Find where the given text appears and provide that cell's center as (x, y) coordinate. 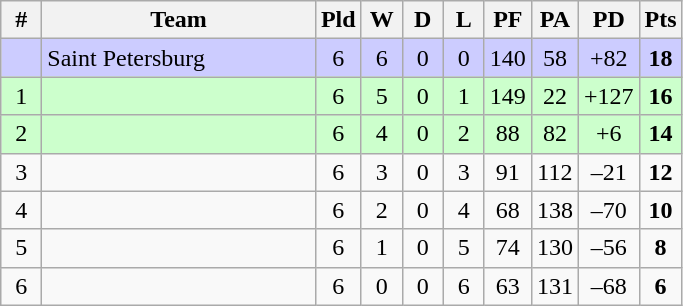
131 (554, 286)
D (422, 20)
–21 (608, 172)
74 (508, 248)
Team (179, 20)
–56 (608, 248)
88 (508, 134)
# (22, 20)
+127 (608, 96)
L (464, 20)
140 (508, 58)
Pld (338, 20)
16 (660, 96)
18 (660, 58)
68 (508, 210)
PF (508, 20)
22 (554, 96)
14 (660, 134)
PD (608, 20)
12 (660, 172)
Saint Petersburg (179, 58)
8 (660, 248)
+6 (608, 134)
130 (554, 248)
112 (554, 172)
–70 (608, 210)
63 (508, 286)
+82 (608, 58)
91 (508, 172)
–68 (608, 286)
PA (554, 20)
10 (660, 210)
Pts (660, 20)
58 (554, 58)
82 (554, 134)
138 (554, 210)
W (382, 20)
149 (508, 96)
